Return the (X, Y) coordinate for the center point of the cell that contains the specified text.  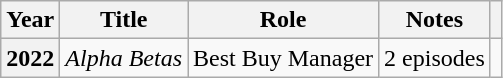
2 episodes (435, 58)
Notes (435, 20)
Role (284, 20)
Alpha Betas (124, 58)
Best Buy Manager (284, 58)
Title (124, 20)
Year (30, 20)
2022 (30, 58)
